Determine the (x, y) coordinate at the center of the cell enclosing the given text.  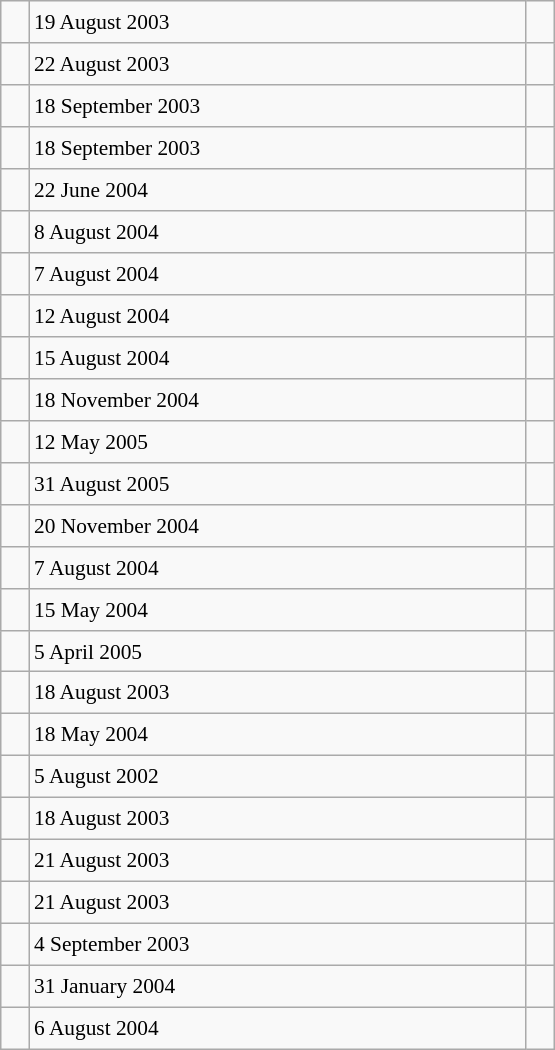
5 August 2002 (278, 777)
18 November 2004 (278, 399)
4 September 2003 (278, 945)
19 August 2003 (278, 22)
18 May 2004 (278, 735)
15 August 2004 (278, 358)
31 January 2004 (278, 986)
12 May 2005 (278, 441)
20 November 2004 (278, 525)
12 August 2004 (278, 316)
22 June 2004 (278, 190)
22 August 2003 (278, 64)
31 August 2005 (278, 483)
15 May 2004 (278, 609)
8 August 2004 (278, 232)
6 August 2004 (278, 1028)
5 April 2005 (278, 651)
